Extract the [x, y] coordinate from the center of the cell holding the provided text.  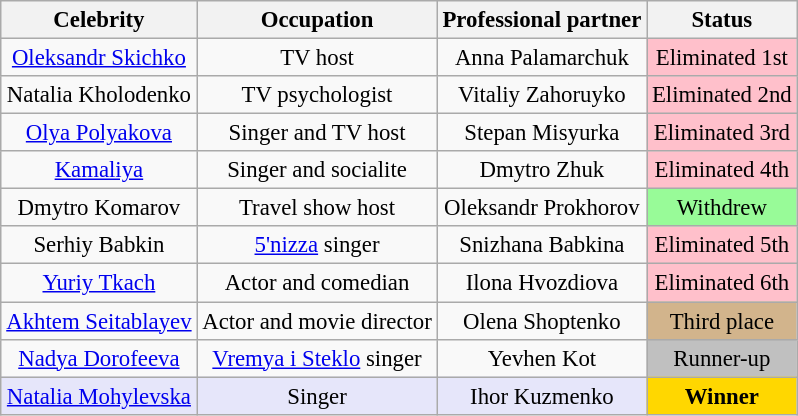
Runner-up [722, 358]
TV psychologist [317, 95]
Singer and TV host [317, 133]
Snizhana Babkina [542, 245]
Travel show host [317, 208]
Actor and movie director [317, 321]
Celebrity [99, 20]
Kamaliya [99, 170]
5'nizza singer [317, 245]
Eliminated 2nd [722, 95]
Status [722, 20]
Vitaliy Zahoruyko [542, 95]
Eliminated 6th [722, 283]
Occupation [317, 20]
Nadya Dorofeeva [99, 358]
Eliminated 3rd [722, 133]
Yevhen Kot [542, 358]
TV host [317, 57]
Natalia Kholodenko [99, 95]
Winner [722, 396]
Olena Shoptenko [542, 321]
Eliminated 4th [722, 170]
Oleksandr Prokhorov [542, 208]
Dmytro Zhuk [542, 170]
Third place [722, 321]
Oleksandr Skichko [99, 57]
Singer [317, 396]
Singer and socialite [317, 170]
Yuriy Tkach [99, 283]
Eliminated 5th [722, 245]
Actor and comedian [317, 283]
Ilona Hvozdiova [542, 283]
Olya Polyakova [99, 133]
Anna Palamarchuk [542, 57]
Stepan Misyurka [542, 133]
Natalia Mohylevska [99, 396]
Professional partner [542, 20]
Dmytro Komarov [99, 208]
Withdrew [722, 208]
Serhiy Babkin [99, 245]
Eliminated 1st [722, 57]
Akhtem Seitablayev [99, 321]
Vremya i Steklo singer [317, 358]
Ihor Kuzmenko [542, 396]
